From the cell containing the given text, extract its center point as [x, y] coordinate. 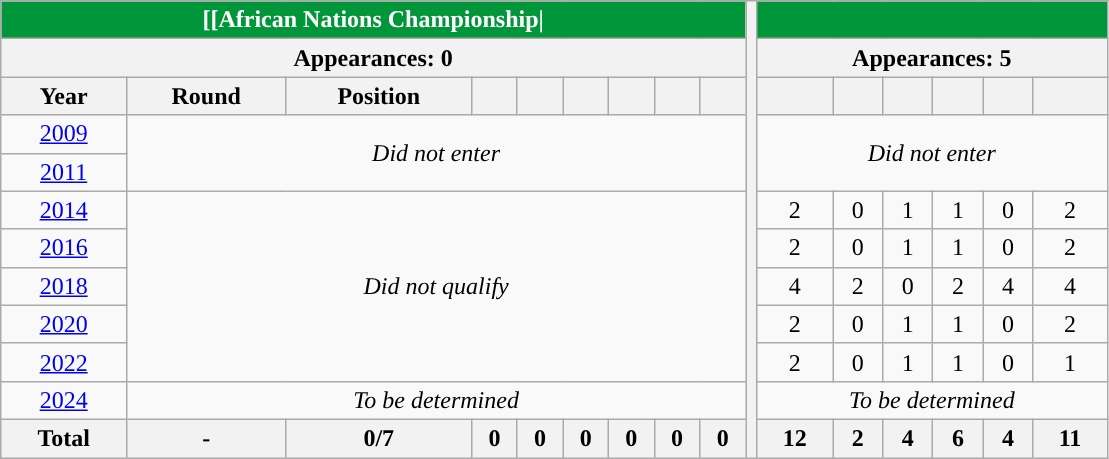
2014 [64, 210]
Position [379, 96]
Appearances: 5 [932, 58]
11 [1070, 438]
Round [206, 96]
Year [64, 96]
Total [64, 438]
2011 [64, 172]
2016 [64, 248]
12 [795, 438]
2009 [64, 134]
6 [958, 438]
2018 [64, 286]
Appearances: 0 [374, 58]
[[African Nations Championship| [374, 20]
0/7 [379, 438]
- [206, 438]
2024 [64, 400]
2022 [64, 362]
2020 [64, 324]
Did not qualify [436, 286]
